Detect which cell encompasses the target text, then output its [x, y] center coordinate. 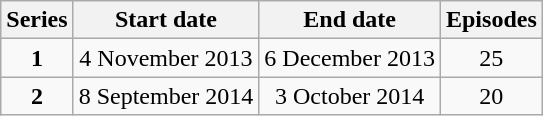
20 [491, 96]
Start date [166, 20]
8 September 2014 [166, 96]
3 October 2014 [350, 96]
Episodes [491, 20]
6 December 2013 [350, 58]
2 [37, 96]
Series [37, 20]
4 November 2013 [166, 58]
1 [37, 58]
End date [350, 20]
25 [491, 58]
